Extract the [X, Y] coordinate from the center of the cell holding the provided text.  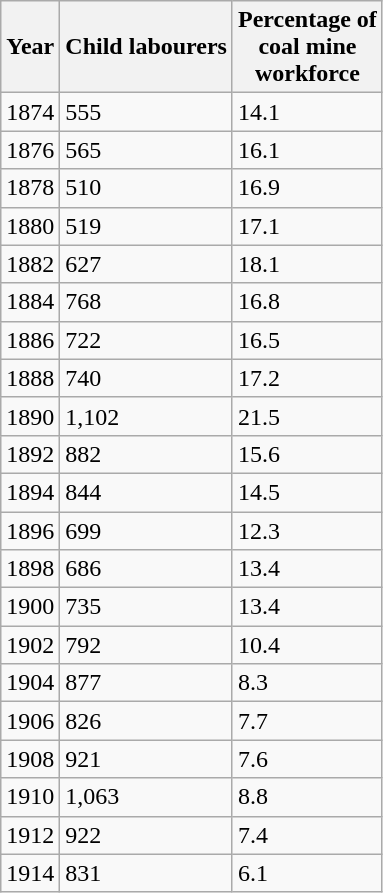
922 [146, 835]
1912 [30, 835]
10.4 [307, 645]
555 [146, 112]
768 [146, 302]
1,063 [146, 797]
21.5 [307, 416]
1906 [30, 721]
1882 [30, 264]
18.1 [307, 264]
1886 [30, 340]
14.1 [307, 112]
Child labourers [146, 47]
8.3 [307, 683]
831 [146, 873]
8.8 [307, 797]
12.3 [307, 531]
627 [146, 264]
510 [146, 188]
740 [146, 378]
1892 [30, 454]
1900 [30, 607]
565 [146, 150]
1902 [30, 645]
1894 [30, 492]
14.5 [307, 492]
1910 [30, 797]
16.5 [307, 340]
16.8 [307, 302]
1904 [30, 683]
1896 [30, 531]
686 [146, 569]
Year [30, 47]
1876 [30, 150]
17.2 [307, 378]
792 [146, 645]
7.6 [307, 759]
1890 [30, 416]
15.6 [307, 454]
1874 [30, 112]
826 [146, 721]
877 [146, 683]
844 [146, 492]
1908 [30, 759]
722 [146, 340]
1898 [30, 569]
17.1 [307, 226]
1,102 [146, 416]
882 [146, 454]
735 [146, 607]
921 [146, 759]
16.9 [307, 188]
1884 [30, 302]
1880 [30, 226]
6.1 [307, 873]
519 [146, 226]
1878 [30, 188]
7.4 [307, 835]
699 [146, 531]
1914 [30, 873]
1888 [30, 378]
7.7 [307, 721]
Percentage ofcoal mineworkforce [307, 47]
16.1 [307, 150]
